Scan for the cell matching the given text and deliver its [X, Y] coordinate at center. 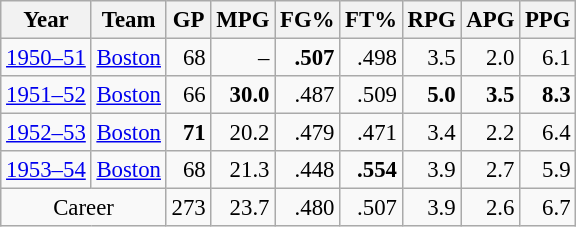
.479 [308, 133]
MPG [243, 20]
6.1 [548, 58]
APG [490, 20]
Year [46, 20]
PPG [548, 20]
FG% [308, 20]
1952–53 [46, 133]
.509 [372, 95]
273 [188, 208]
2.7 [490, 170]
21.3 [243, 170]
30.0 [243, 95]
1953–54 [46, 170]
– [243, 58]
Team [128, 20]
FT% [372, 20]
RPG [432, 20]
20.2 [243, 133]
.554 [372, 170]
2.0 [490, 58]
2.2 [490, 133]
3.4 [432, 133]
66 [188, 95]
23.7 [243, 208]
.480 [308, 208]
2.6 [490, 208]
.498 [372, 58]
Career [84, 208]
5.9 [548, 170]
GP [188, 20]
1951–52 [46, 95]
6.7 [548, 208]
8.3 [548, 95]
5.0 [432, 95]
.487 [308, 95]
71 [188, 133]
6.4 [548, 133]
.448 [308, 170]
.471 [372, 133]
1950–51 [46, 58]
